Capture the cell that displays the provided text and extract its [x, y] central coordinate. 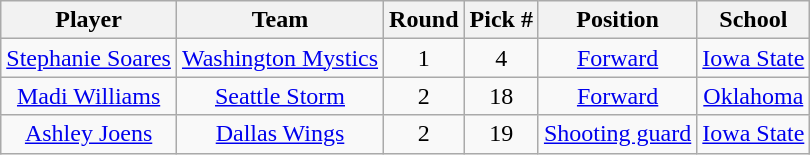
Team [280, 20]
18 [501, 96]
Pick # [501, 20]
Player [89, 20]
1 [424, 58]
Stephanie Soares [89, 58]
Washington Mystics [280, 58]
Oklahoma [754, 96]
Ashley Joens [89, 134]
Position [617, 20]
Madi Williams [89, 96]
Dallas Wings [280, 134]
Seattle Storm [280, 96]
4 [501, 58]
School [754, 20]
Round [424, 20]
Shooting guard [617, 134]
19 [501, 134]
